Identify which cell holds the provided text, then report its [x, y] central coordinate. 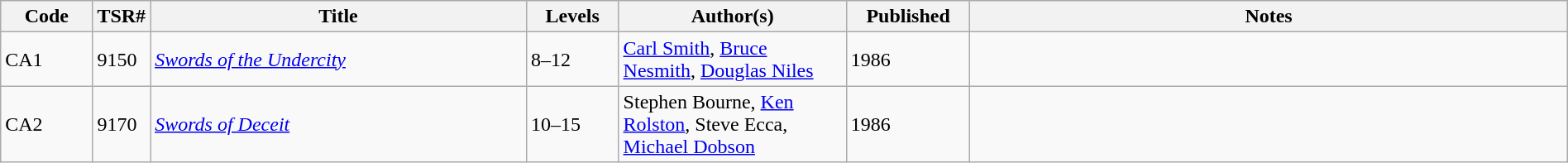
9150 [122, 60]
Author(s) [733, 17]
Notes [1269, 17]
Swords of the Undercity [339, 60]
Swords of Deceit [339, 124]
CA2 [46, 124]
Levels [572, 17]
TSR# [122, 17]
Published [908, 17]
Carl Smith, Bruce Nesmith, Douglas Niles [733, 60]
CA1 [46, 60]
10–15 [572, 124]
Stephen Bourne, Ken Rolston, Steve Ecca, Michael Dobson [733, 124]
Title [339, 17]
Code [46, 17]
8–12 [572, 60]
9170 [122, 124]
